Determine the [X, Y] coordinate at the center of the cell enclosing the given text.  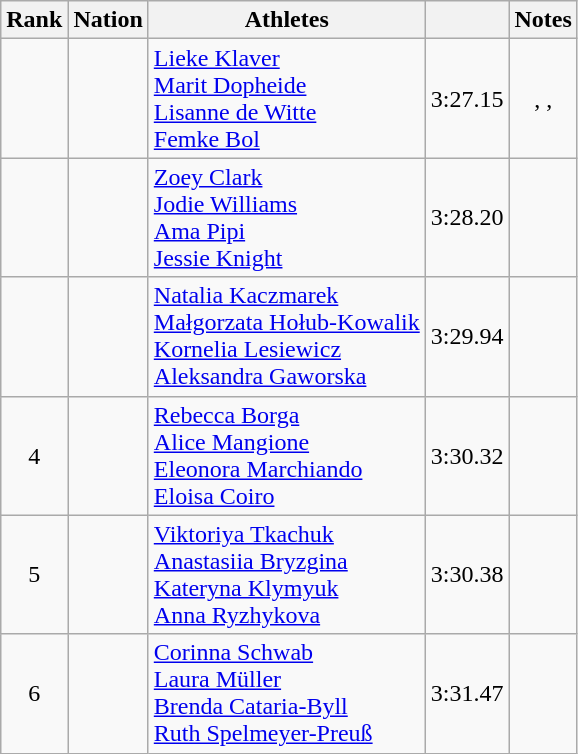
Nation [108, 20]
Natalia KaczmarekMałgorzata Hołub-KowalikKornelia LesiewiczAleksandra Gaworska [286, 336]
6 [34, 694]
Notes [543, 20]
3:29.94 [467, 336]
Lieke KlaverMarit DopheideLisanne de WitteFemke Bol [286, 98]
Zoey ClarkJodie WilliamsAma PipiJessie Knight [286, 218]
Rebecca BorgaAlice MangioneEleonora MarchiandoEloisa Coiro [286, 456]
3:31.47 [467, 694]
Rank [34, 20]
3:28.20 [467, 218]
Viktoriya TkachukAnastasiia BryzginaKateryna KlymyukAnna Ryzhykova [286, 574]
3:30.38 [467, 574]
3:30.32 [467, 456]
3:27.15 [467, 98]
, , [543, 98]
4 [34, 456]
5 [34, 574]
Corinna SchwabLaura MüllerBrenda Cataria-ByllRuth Spelmeyer-Preuß [286, 694]
Athletes [286, 20]
